Return the (x, y) coordinate for the center point of the cell that contains the specified text.  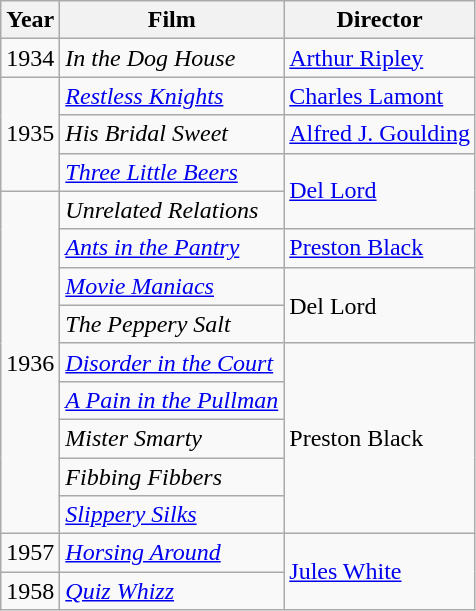
Three Little Beers (172, 172)
1934 (30, 58)
Unrelated Relations (172, 210)
Ants in the Pantry (172, 248)
His Bridal Sweet (172, 134)
The Peppery Salt (172, 324)
Arthur Ripley (380, 58)
1936 (30, 362)
1957 (30, 553)
Movie Maniacs (172, 286)
Film (172, 20)
In the Dog House (172, 58)
Restless Knights (172, 96)
Fibbing Fibbers (172, 477)
Jules White (380, 572)
Horsing Around (172, 553)
Charles Lamont (380, 96)
A Pain in the Pullman (172, 400)
Director (380, 20)
1935 (30, 134)
Alfred J. Goulding (380, 134)
Year (30, 20)
Disorder in the Court (172, 362)
Quiz Whizz (172, 591)
Mister Smarty (172, 438)
1958 (30, 591)
Slippery Silks (172, 515)
